For the text-containing cell, return its midpoint in [X, Y] coordinate format. 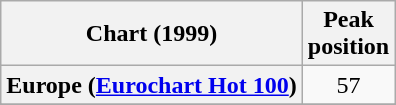
Chart (1999) [152, 34]
57 [348, 85]
Europe (Eurochart Hot 100) [152, 85]
Peakposition [348, 34]
